Determine the [X, Y] coordinate at the center of the cell enclosing the given text.  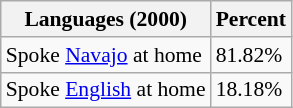
18.18% [251, 90]
Languages (2000) [106, 19]
Spoke Navajo at home [106, 55]
Percent [251, 19]
81.82% [251, 55]
Spoke English at home [106, 90]
